Scan for the cell matching the given text and deliver its (x, y) coordinate at center. 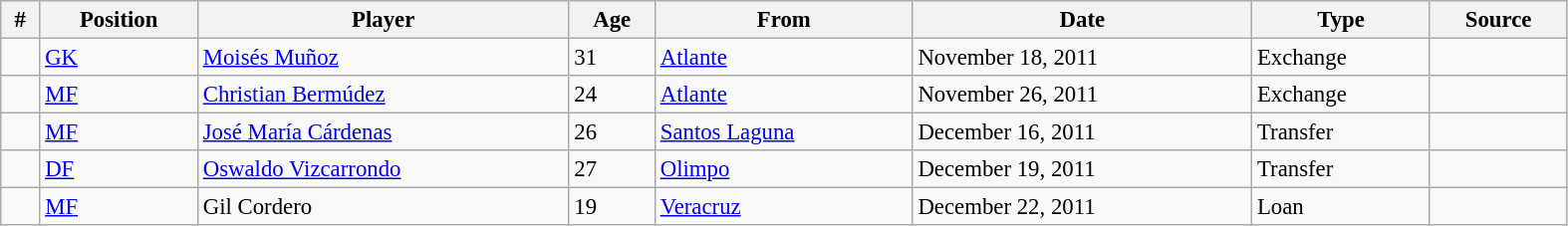
Age (612, 20)
Santos Laguna (783, 132)
Source (1498, 20)
GK (120, 58)
# (20, 20)
December 16, 2011 (1082, 132)
Loan (1341, 207)
27 (612, 169)
December 19, 2011 (1082, 169)
Veracruz (783, 207)
November 26, 2011 (1082, 95)
José María Cárdenas (383, 132)
November 18, 2011 (1082, 58)
24 (612, 95)
Player (383, 20)
DF (120, 169)
December 22, 2011 (1082, 207)
Moisés Muñoz (383, 58)
Christian Bermúdez (383, 95)
Type (1341, 20)
Gil Cordero (383, 207)
31 (612, 58)
From (783, 20)
Date (1082, 20)
19 (612, 207)
Olimpo (783, 169)
26 (612, 132)
Position (120, 20)
Oswaldo Vizcarrondo (383, 169)
